Capture the cell that displays the provided text and extract its (x, y) central coordinate. 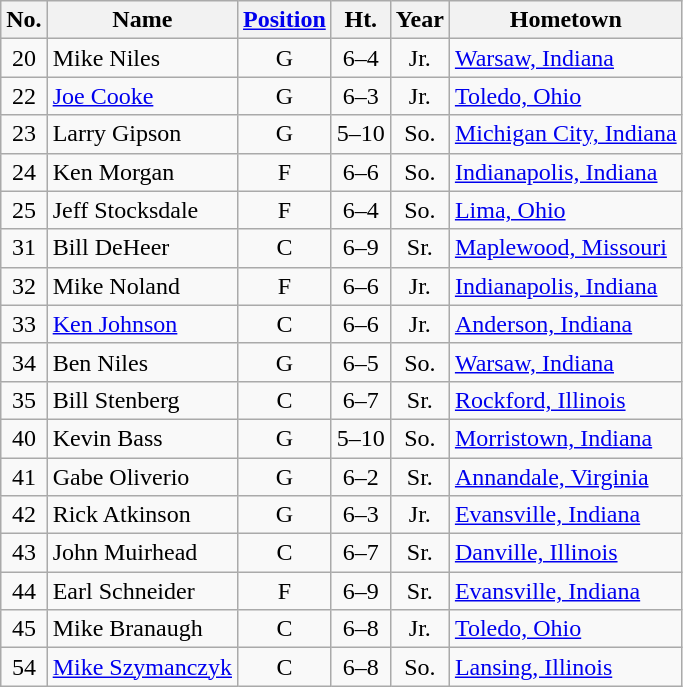
No. (24, 20)
33 (24, 324)
54 (24, 667)
Ht. (360, 20)
22 (24, 96)
Anderson, Indiana (566, 324)
Maplewood, Missouri (566, 248)
23 (24, 134)
44 (24, 591)
6–5 (360, 362)
Morristown, Indiana (566, 438)
Lansing, Illinois (566, 667)
24 (24, 172)
41 (24, 477)
Mike Niles (142, 58)
Annandale, Virginia (566, 477)
John Muirhead (142, 553)
Ken Johnson (142, 324)
Bill DeHeer (142, 248)
Mike Branaugh (142, 629)
Joe Cooke (142, 96)
Danville, Illinois (566, 553)
Bill Stenberg (142, 400)
Rockford, Illinois (566, 400)
42 (24, 515)
35 (24, 400)
Ken Morgan (142, 172)
Rick Atkinson (142, 515)
43 (24, 553)
Year (420, 20)
45 (24, 629)
Mike Szymanczyk (142, 667)
34 (24, 362)
Name (142, 20)
Michigan City, Indiana (566, 134)
Jeff Stocksdale (142, 210)
Larry Gipson (142, 134)
40 (24, 438)
Lima, Ohio (566, 210)
6–2 (360, 477)
Mike Noland (142, 286)
Hometown (566, 20)
32 (24, 286)
20 (24, 58)
Position (285, 20)
31 (24, 248)
Ben Niles (142, 362)
Kevin Bass (142, 438)
25 (24, 210)
Earl Schneider (142, 591)
Gabe Oliverio (142, 477)
